Return the [X, Y] coordinate for the center point of the cell that contains the specified text.  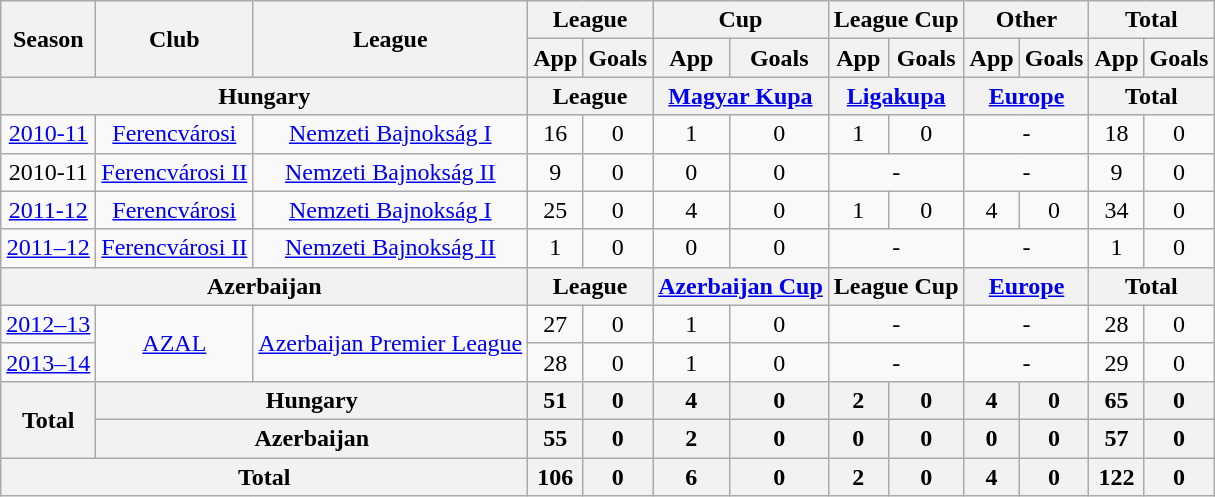
25 [556, 210]
6 [692, 477]
57 [1116, 438]
16 [556, 134]
Club [174, 39]
Azerbaijan Cup [741, 286]
2013–14 [48, 362]
Magyar Kupa [741, 96]
2011-12 [48, 210]
2012–13 [48, 324]
Azerbaijan Premier League [390, 343]
Other [1026, 20]
Cup [741, 20]
34 [1116, 210]
122 [1116, 477]
55 [556, 438]
18 [1116, 134]
Season [48, 39]
65 [1116, 400]
51 [556, 400]
Ligakupa [896, 96]
106 [556, 477]
AZAL [174, 343]
27 [556, 324]
2011–12 [48, 248]
29 [1116, 362]
